Extract the (X, Y) coordinate from the center of the cell holding the provided text.  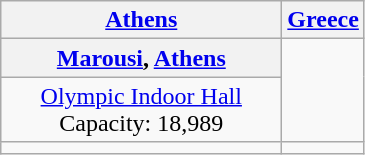
Olympic Indoor HallCapacity: 18,989 (142, 110)
Marousi, Athens (142, 58)
Greece (324, 20)
Athens (142, 20)
